Determine the (x, y) coordinate at the center of the cell enclosing the given text.  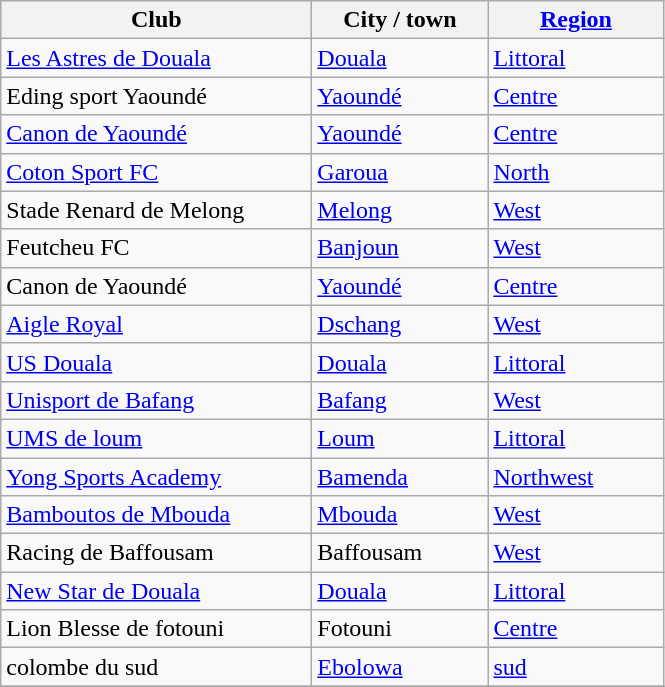
Lion Blesse de fotouni (156, 629)
North (576, 172)
Banjoun (400, 248)
Feutcheu FC (156, 248)
Bamenda (400, 477)
Aigle Royal (156, 324)
Ebolowa (400, 667)
Bamboutos de Mbouda (156, 515)
Mbouda (400, 515)
Les Astres de Douala (156, 58)
Bafang (400, 400)
US Douala (156, 362)
sud (576, 667)
Region (576, 20)
Garoua (400, 172)
Fotouni (400, 629)
New Star de Douala (156, 591)
Coton Sport FC (156, 172)
Racing de Baffousam (156, 553)
Baffousam (400, 553)
Eding sport Yaoundé (156, 96)
Northwest (576, 477)
Unisport de Bafang (156, 400)
Loum (400, 438)
Melong (400, 210)
City / town (400, 20)
Club (156, 20)
colombe du sud (156, 667)
Yong Sports Academy (156, 477)
Dschang (400, 324)
Stade Renard de Melong (156, 210)
UMS de loum (156, 438)
